Capture the cell that displays the provided text and extract its [X, Y] central coordinate. 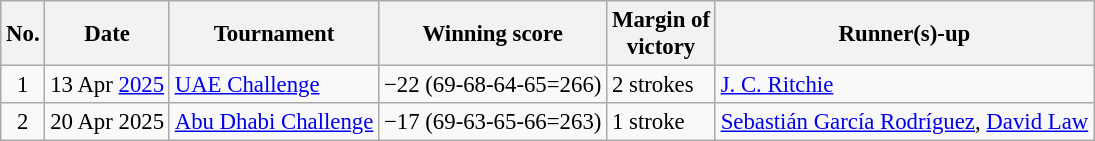
Winning score [493, 34]
2 [23, 122]
1 [23, 85]
Sebastián García Rodríguez, David Law [904, 122]
20 Apr 2025 [107, 122]
Date [107, 34]
Margin ofvictory [662, 34]
J. C. Ritchie [904, 85]
Tournament [274, 34]
UAE Challenge [274, 85]
Runner(s)-up [904, 34]
−17 (69-63-65-66=263) [493, 122]
1 stroke [662, 122]
13 Apr 2025 [107, 85]
−22 (69-68-64-65=266) [493, 85]
Abu Dhabi Challenge [274, 122]
2 strokes [662, 85]
No. [23, 34]
